Provide the (x, y) coordinate of the cell's center where the given text is located.  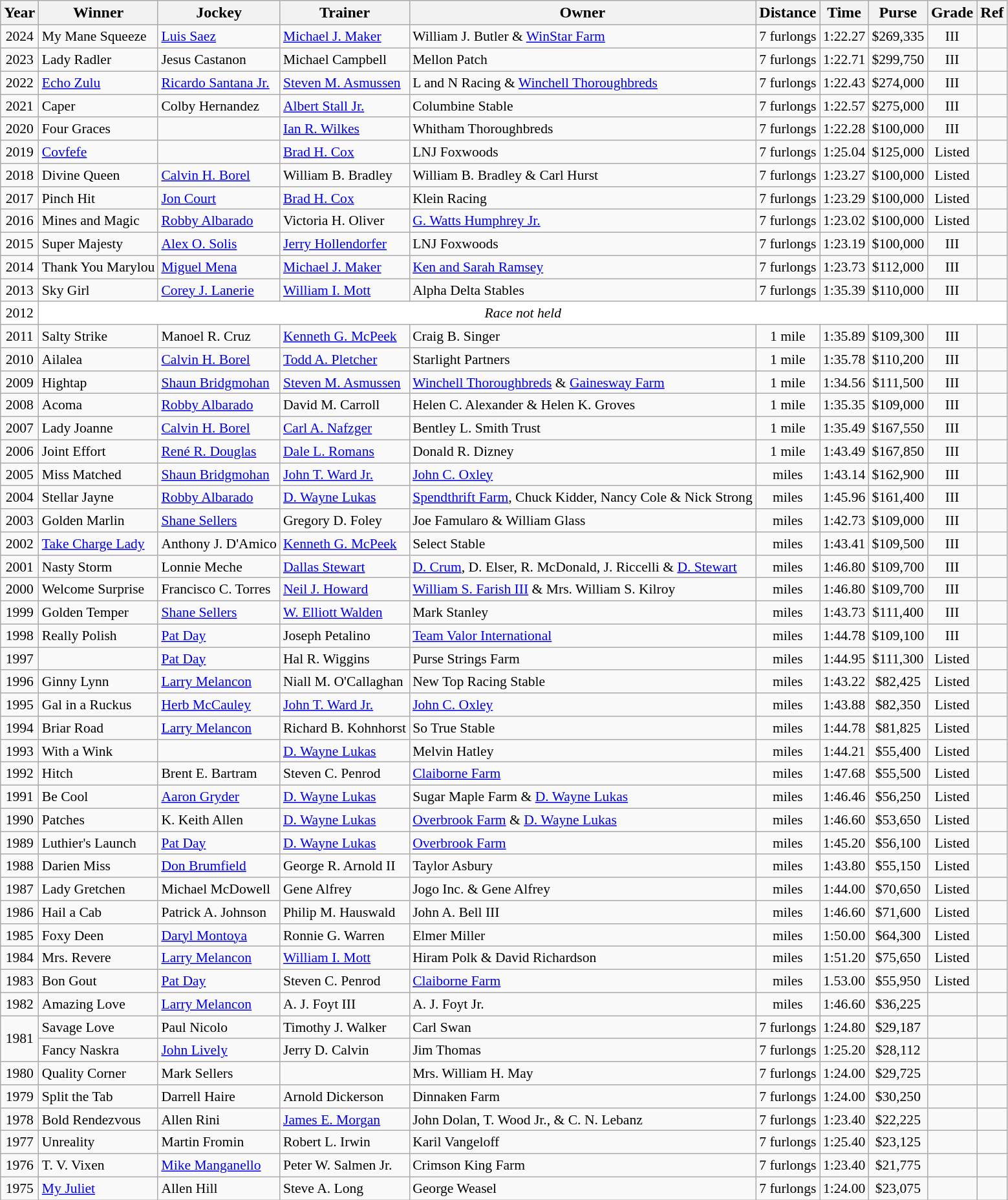
Aaron Gryder (219, 797)
$71,600 (897, 912)
So True Stable (583, 728)
Quality Corner (98, 1073)
Mrs. William H. May (583, 1073)
Joseph Petalino (345, 636)
$29,725 (897, 1073)
1986 (19, 912)
My Mane Squeeze (98, 37)
2019 (19, 152)
Amazing Love (98, 1004)
1982 (19, 1004)
Donald R. Dizney (583, 451)
1:25.40 (844, 1142)
James E. Morgan (345, 1119)
Stellar Jayne (98, 497)
Bold Rendezvous (98, 1119)
1:43.14 (844, 475)
2012 (19, 313)
Neil J. Howard (345, 590)
1:44.00 (844, 889)
$110,000 (897, 290)
Allen Rini (219, 1119)
Michael McDowell (219, 889)
$22,225 (897, 1119)
Columbine Stable (583, 106)
Starlight Partners (583, 359)
Jon Court (219, 198)
John Lively (219, 1050)
Grade (952, 13)
Timothy J. Walker (345, 1027)
Mellon Patch (583, 59)
1992 (19, 774)
2008 (19, 405)
George R. Arnold II (345, 866)
Carl Swan (583, 1027)
$167,850 (897, 451)
1:44.21 (844, 751)
2022 (19, 83)
Jogo Inc. & Gene Alfrey (583, 889)
Hail a Cab (98, 912)
Bon Gout (98, 981)
Mrs. Revere (98, 958)
1:34.56 (844, 382)
Michael Campbell (345, 59)
New Top Racing Stable (583, 681)
Jesus Castanon (219, 59)
2002 (19, 544)
2009 (19, 382)
1:22.28 (844, 129)
$269,335 (897, 37)
1975 (19, 1188)
Klein Racing (583, 198)
Nasty Storm (98, 566)
A. J. Foyt Jr. (583, 1004)
1:23.73 (844, 267)
2024 (19, 37)
$125,000 (897, 152)
Luthier's Launch (98, 843)
1991 (19, 797)
My Juliet (98, 1188)
1983 (19, 981)
$275,000 (897, 106)
Gal in a Ruckus (98, 705)
T. V. Vixen (98, 1165)
$111,300 (897, 659)
Ginny Lynn (98, 681)
Niall M. O'Callaghan (345, 681)
$53,650 (897, 820)
Karil Vangeloff (583, 1142)
2005 (19, 475)
2020 (19, 129)
René R. Douglas (219, 451)
2001 (19, 566)
Foxy Deen (98, 935)
Lady Radler (98, 59)
Overbrook Farm & D. Wayne Lukas (583, 820)
Lady Gretchen (98, 889)
Elmer Miller (583, 935)
Anthony J. D'Amico (219, 544)
$167,550 (897, 428)
William S. Farish III & Mrs. William S. Kilroy (583, 590)
Gene Alfrey (345, 889)
1981 (19, 1038)
Mark Stanley (583, 612)
1:35.39 (844, 290)
Victoria H. Oliver (345, 221)
Pinch Hit (98, 198)
Darien Miss (98, 866)
Gregory D. Foley (345, 520)
1997 (19, 659)
$28,112 (897, 1050)
Overbrook Farm (583, 843)
1:42.73 (844, 520)
With a Wink (98, 751)
Ref (992, 13)
1:22.43 (844, 83)
$36,225 (897, 1004)
$111,400 (897, 612)
Team Valor International (583, 636)
Jerry D. Calvin (345, 1050)
$56,100 (897, 843)
Martin Fromin (219, 1142)
1:50.00 (844, 935)
2004 (19, 497)
Owner (583, 13)
1989 (19, 843)
Unreality (98, 1142)
Mark Sellers (219, 1073)
Super Majesty (98, 244)
$55,150 (897, 866)
1976 (19, 1165)
1:45.20 (844, 843)
$109,300 (897, 336)
Lonnie Meche (219, 566)
1:35.35 (844, 405)
Miguel Mena (219, 267)
Darrell Haire (219, 1097)
$82,350 (897, 705)
Dale L. Romans (345, 451)
1:22.27 (844, 37)
Taylor Asbury (583, 866)
Divine Queen (98, 175)
Select Stable (583, 544)
1980 (19, 1073)
Winchell Thoroughbreds & Gainesway Farm (583, 382)
$109,100 (897, 636)
$23,075 (897, 1188)
Craig B. Singer (583, 336)
Richard B. Kohnhorst (345, 728)
2013 (19, 290)
1:22.57 (844, 106)
1:24.80 (844, 1027)
Peter W. Salmen Jr. (345, 1165)
$23,125 (897, 1142)
Manoel R. Cruz (219, 336)
$55,950 (897, 981)
$161,400 (897, 497)
Luis Saez (219, 37)
Spendthrift Farm, Chuck Kidder, Nancy Cole & Nick Strong (583, 497)
2018 (19, 175)
Hitch (98, 774)
$21,775 (897, 1165)
Melvin Hatley (583, 751)
Dinnaken Farm (583, 1097)
George Weasel (583, 1188)
Welcome Surprise (98, 590)
2006 (19, 451)
Hiram Polk & David Richardson (583, 958)
1:23.29 (844, 198)
Joe Famularo & William Glass (583, 520)
Covfefe (98, 152)
Golden Temper (98, 612)
1:25.20 (844, 1050)
1:43.88 (844, 705)
2015 (19, 244)
Herb McCauley (219, 705)
2017 (19, 198)
1:47.68 (844, 774)
1:35.89 (844, 336)
1990 (19, 820)
W. Elliott Walden (345, 612)
Lady Joanne (98, 428)
1:35.78 (844, 359)
Be Cool (98, 797)
$274,000 (897, 83)
1.53.00 (844, 981)
1:23.19 (844, 244)
Crimson King Farm (583, 1165)
William B. Bradley (345, 175)
Arnold Dickerson (345, 1097)
Thank You Marylou (98, 267)
Year (19, 13)
Robert L. Irwin (345, 1142)
1993 (19, 751)
A. J. Foyt III (345, 1004)
1994 (19, 728)
Albert Stall Jr. (345, 106)
Purse (897, 13)
$70,650 (897, 889)
1:45.96 (844, 497)
John Dolan, T. Wood Jr., & C. N. Lebanz (583, 1119)
Take Charge Lady (98, 544)
Trainer (345, 13)
Miss Matched (98, 475)
1:43.80 (844, 866)
Echo Zulu (98, 83)
Whitham Thoroughbreds (583, 129)
Jockey (219, 13)
Dallas Stewart (345, 566)
Sky Girl (98, 290)
2000 (19, 590)
Caper (98, 106)
1:51.20 (844, 958)
Savage Love (98, 1027)
2007 (19, 428)
$55,400 (897, 751)
Ian R. Wilkes (345, 129)
G. Watts Humphrey Jr. (583, 221)
2016 (19, 221)
Fancy Naskra (98, 1050)
Joint Effort (98, 451)
Time (844, 13)
Colby Hernandez (219, 106)
1988 (19, 866)
1:23.02 (844, 221)
Helen C. Alexander & Helen K. Groves (583, 405)
Corey J. Lanerie (219, 290)
2003 (19, 520)
William B. Bradley & Carl Hurst (583, 175)
Race not held (523, 313)
Ronnie G. Warren (345, 935)
Allen Hill (219, 1188)
Purse Strings Farm (583, 659)
$29,187 (897, 1027)
Daryl Montoya (219, 935)
1979 (19, 1097)
$55,500 (897, 774)
2010 (19, 359)
$109,500 (897, 544)
Francisco C. Torres (219, 590)
$82,425 (897, 681)
Patrick A. Johnson (219, 912)
Bentley L. Smith Trust (583, 428)
$162,900 (897, 475)
2014 (19, 267)
$75,650 (897, 958)
Acoma (98, 405)
1:35.49 (844, 428)
Jim Thomas (583, 1050)
K. Keith Allen (219, 820)
1:23.27 (844, 175)
1996 (19, 681)
2021 (19, 106)
2023 (19, 59)
1998 (19, 636)
D. Crum, D. Elser, R. McDonald, J. Riccelli & D. Stewart (583, 566)
L and N Racing & Winchell Thoroughbreds (583, 83)
Mines and Magic (98, 221)
1:43.73 (844, 612)
William J. Butler & WinStar Farm (583, 37)
1:44.95 (844, 659)
1999 (19, 612)
1:46.46 (844, 797)
Salty Strike (98, 336)
1984 (19, 958)
$299,750 (897, 59)
Carl A. Nafzger (345, 428)
Don Brumfield (219, 866)
1:25.04 (844, 152)
Four Graces (98, 129)
Patches (98, 820)
Jerry Hollendorfer (345, 244)
David M. Carroll (345, 405)
Really Polish (98, 636)
$112,000 (897, 267)
Ailalea (98, 359)
Mike Manganello (219, 1165)
Distance (788, 13)
$81,825 (897, 728)
John A. Bell III (583, 912)
$56,250 (897, 797)
1977 (19, 1142)
Sugar Maple Farm & D. Wayne Lukas (583, 797)
Ricardo Santana Jr. (219, 83)
Ken and Sarah Ramsey (583, 267)
Split the Tab (98, 1097)
$30,250 (897, 1097)
1987 (19, 889)
1978 (19, 1119)
Paul Nicolo (219, 1027)
$110,200 (897, 359)
$64,300 (897, 935)
1:22.71 (844, 59)
Briar Road (98, 728)
Winner (98, 13)
Philip M. Hauswald (345, 912)
1995 (19, 705)
Todd A. Pletcher (345, 359)
1:43.49 (844, 451)
Golden Marlin (98, 520)
1:43.22 (844, 681)
1985 (19, 935)
Alex O. Solis (219, 244)
Hightap (98, 382)
Steve A. Long (345, 1188)
1:43.41 (844, 544)
2011 (19, 336)
Brent E. Bartram (219, 774)
$111,500 (897, 382)
Alpha Delta Stables (583, 290)
Hal R. Wiggins (345, 659)
